Return [x, y] of the center of cell containing provided text 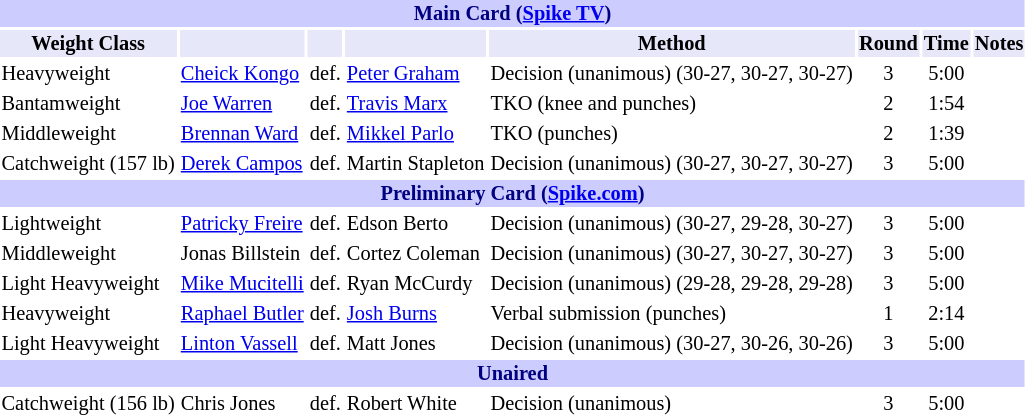
Martin Stapleton [416, 164]
Lightweight [88, 224]
Brennan Ward [242, 134]
TKO (punches) [672, 134]
Cheick Kongo [242, 74]
Cortez Coleman [416, 254]
1:39 [946, 134]
Preliminary Card (Spike.com) [512, 194]
Method [672, 44]
Raphael Butler [242, 314]
Ryan McCurdy [416, 284]
Derek Campos [242, 164]
Catchweight (157 lb) [88, 164]
1:54 [946, 104]
Josh Burns [416, 314]
Weight Class [88, 44]
Patricky Freire [242, 224]
1 [888, 314]
Joe Warren [242, 104]
Mike Mucitelli [242, 284]
Main Card (Spike TV) [512, 14]
Edson Berto [416, 224]
Matt Jones [416, 344]
Jonas Billstein [242, 254]
Decision (unanimous) (30-27, 30-26, 30-26) [672, 344]
2:14 [946, 314]
Verbal submission (punches) [672, 314]
Peter Graham [416, 74]
Round [888, 44]
Time [946, 44]
Linton Vassell [242, 344]
Travis Marx [416, 104]
Bantamweight [88, 104]
Decision (unanimous) (30-27, 29-28, 30-27) [672, 224]
Unaired [512, 374]
Decision (unanimous) (29-28, 29-28, 29-28) [672, 284]
Mikkel Parlo [416, 134]
Notes [999, 44]
TKO (knee and punches) [672, 104]
